Detect which cell encompasses the target text, then output its [X, Y] center coordinate. 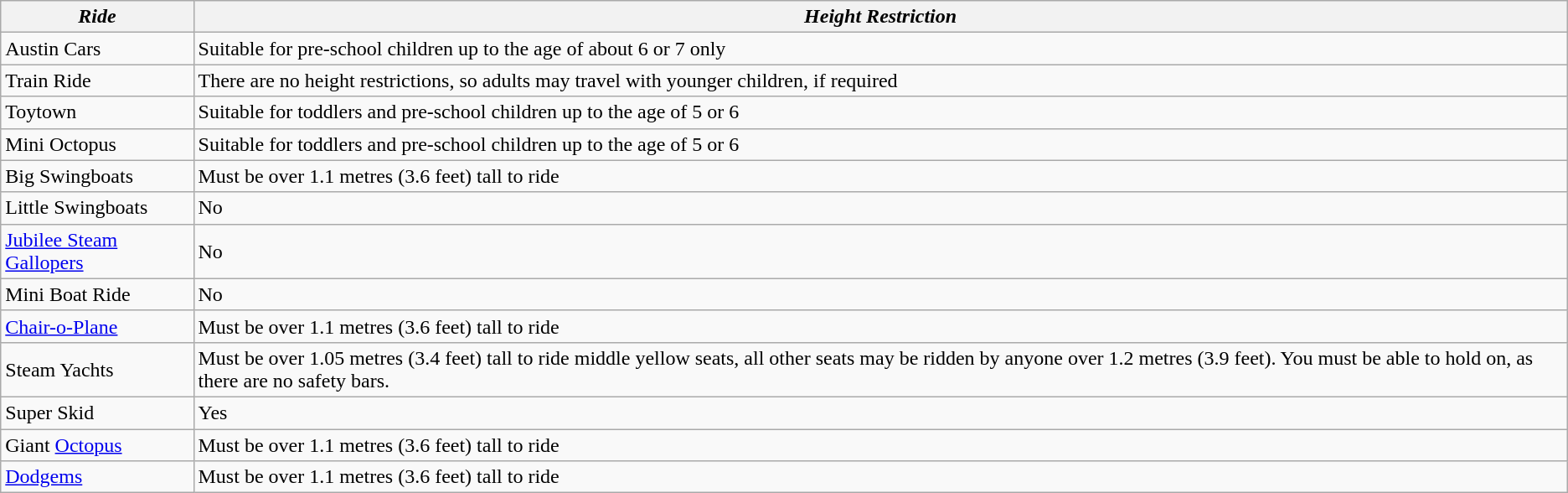
Yes [880, 413]
Little Swingboats [97, 208]
Suitable for pre-school children up to the age of about 6 or 7 only [880, 49]
Austin Cars [97, 49]
Dodgems [97, 477]
Giant Octopus [97, 445]
Ride [97, 17]
Big Swingboats [97, 176]
Train Ride [97, 80]
Chair-o-Plane [97, 326]
Height Restriction [880, 17]
Super Skid [97, 413]
Mini Boat Ride [97, 294]
There are no height restrictions, so adults may travel with younger children, if required [880, 80]
Toytown [97, 112]
Mini Octopus [97, 144]
Steam Yachts [97, 369]
Jubilee Steam Gallopers [97, 252]
